For the text-containing cell, return its midpoint in [X, Y] coordinate format. 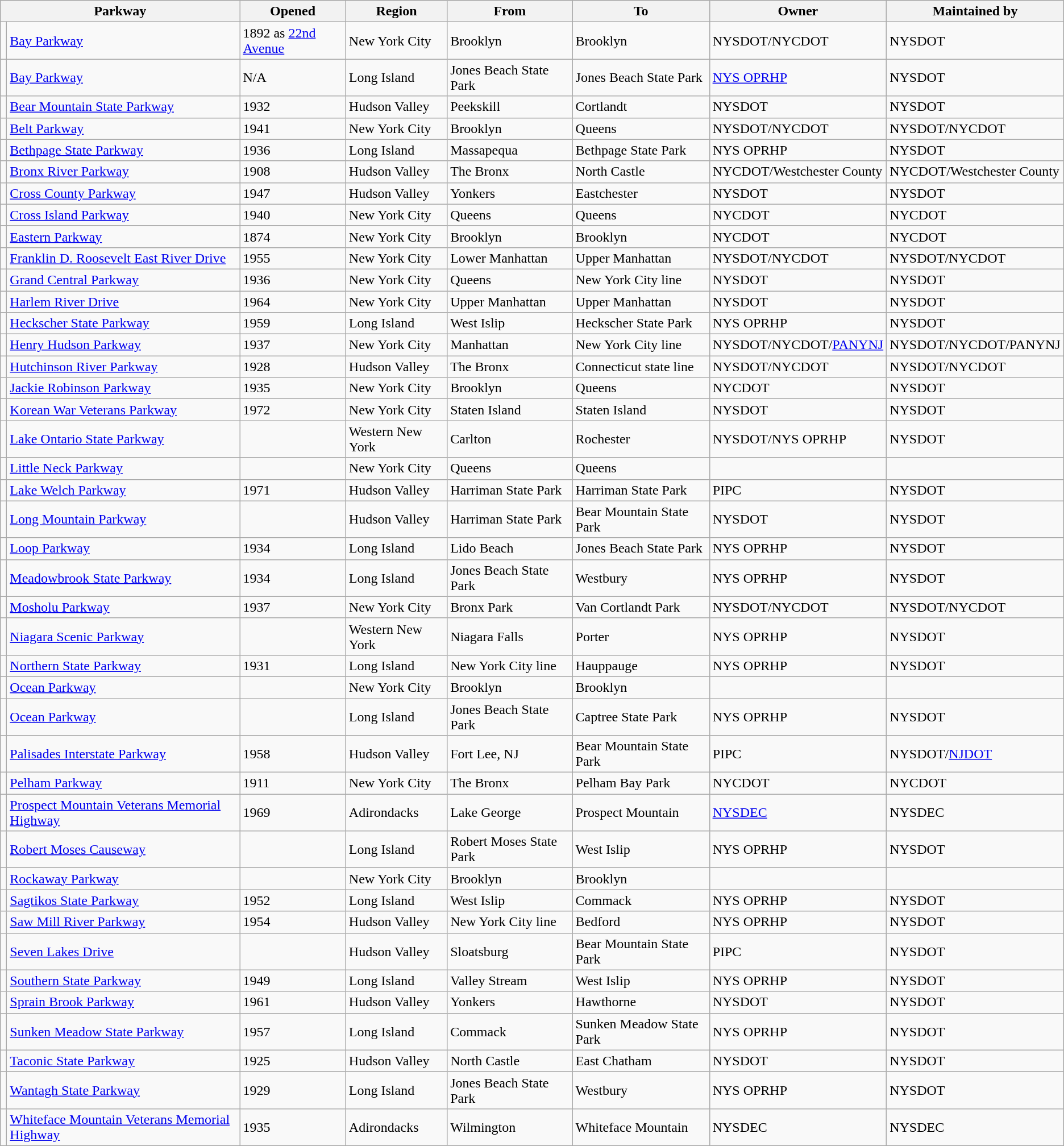
Massapequa [510, 150]
Franklin D. Roosevelt East River Drive [123, 258]
1947 [293, 193]
Prospect Mountain Veterans Memorial Highway [123, 813]
Lake Ontario State Parkway [123, 439]
NYSDOT/NJDOT [975, 754]
Niagara Scenic Parkway [123, 637]
Hauppauge [641, 666]
Porter [641, 637]
Meadowbrook State Parkway [123, 578]
Carlton [510, 439]
1959 [293, 323]
Palisades Interstate Parkway [123, 754]
1911 [293, 783]
Connecticut state line [641, 367]
1941 [293, 128]
Robert Moses Causeway [123, 849]
Maintained by [975, 11]
To [641, 11]
1961 [293, 1002]
1929 [293, 1090]
Taconic State Parkway [123, 1061]
NYSDOT/NYS OPRHP [798, 439]
1931 [293, 666]
Seven Lakes Drive [123, 952]
Whiteface Mountain Veterans Memorial Highway [123, 1127]
1972 [293, 410]
1969 [293, 813]
Bronx Park [510, 607]
Rochester [641, 439]
Prospect Mountain [641, 813]
1955 [293, 258]
Bethpage State Park [641, 150]
East Chatham [641, 1061]
Bedford [641, 922]
Parkway [120, 11]
Southern State Parkway [123, 981]
Long Mountain Parkway [123, 520]
Grand Central Parkway [123, 280]
Peekskill [510, 107]
Hutchinson River Parkway [123, 367]
Fort Lee, NJ [510, 754]
Cross Island Parkway [123, 215]
Valley Stream [510, 981]
1874 [293, 236]
Region [396, 11]
1949 [293, 981]
Niagara Falls [510, 637]
1928 [293, 367]
Sagtikos State Parkway [123, 900]
Harlem River Drive [123, 302]
Little Neck Parkway [123, 468]
Wantagh State Parkway [123, 1090]
Lower Manhattan [510, 258]
Eastern Parkway [123, 236]
1892 as 22nd Avenue [293, 41]
Van Cortlandt Park [641, 607]
1925 [293, 1061]
Robert Moses State Park [510, 849]
Northern State Parkway [123, 666]
1932 [293, 107]
Loop Parkway [123, 549]
Pelham Bay Park [641, 783]
Captree State Park [641, 716]
1964 [293, 302]
Manhattan [510, 345]
Bronx River Parkway [123, 172]
Lake Welch Parkway [123, 490]
Henry Hudson Parkway [123, 345]
Sprain Brook Parkway [123, 1002]
Heckscher State Park [641, 323]
Sunken Meadow State Parkway [123, 1031]
Eastchester [641, 193]
1958 [293, 754]
Bear Mountain State Parkway [123, 107]
Sloatsburg [510, 952]
Heckscher State Parkway [123, 323]
Cross County Parkway [123, 193]
From [510, 11]
1952 [293, 900]
Saw Mill River Parkway [123, 922]
N/A [293, 77]
Cortlandt [641, 107]
Korean War Veterans Parkway [123, 410]
Jackie Robinson Parkway [123, 388]
1908 [293, 172]
Pelham Parkway [123, 783]
Opened [293, 11]
1971 [293, 490]
Rockaway Parkway [123, 879]
Hawthorne [641, 1002]
Bethpage State Parkway [123, 150]
Belt Parkway [123, 128]
Lake George [510, 813]
1957 [293, 1031]
Mosholu Parkway [123, 607]
Sunken Meadow State Park [641, 1031]
Lido Beach [510, 549]
Owner [798, 11]
Whiteface Mountain [641, 1127]
1940 [293, 215]
1954 [293, 922]
Wilmington [510, 1127]
